Search for the cell housing the specified text and yield its (X, Y) center coordinate. 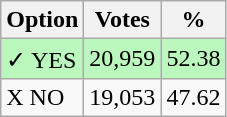
47.62 (194, 97)
19,053 (122, 97)
Votes (122, 20)
✓ YES (42, 59)
Option (42, 20)
X NO (42, 97)
% (194, 20)
20,959 (122, 59)
52.38 (194, 59)
